Detect which cell encompasses the target text, then output its (x, y) center coordinate. 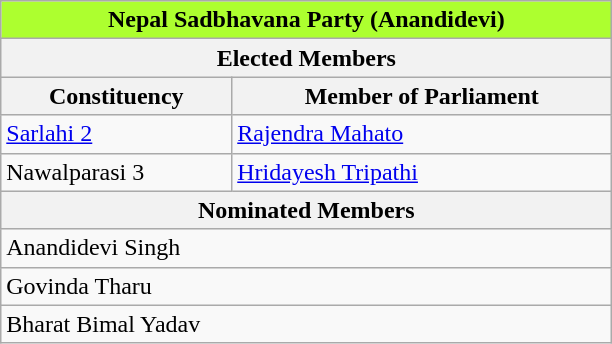
Anandidevi Singh (306, 248)
Elected Members (306, 58)
Constituency (116, 96)
Nawalparasi 3 (116, 172)
Nominated Members (306, 210)
Bharat Bimal Yadav (306, 324)
Hridayesh Tripathi (422, 172)
Rajendra Mahato (422, 134)
Govinda Tharu (306, 286)
Nepal Sadbhavana Party (Anandidevi) (306, 20)
Sarlahi 2 (116, 134)
Member of Parliament (422, 96)
